From the cell containing the given text, extract its center point as (x, y) coordinate. 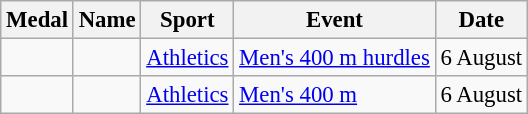
Men's 400 m (334, 95)
Event (334, 20)
Date (481, 20)
Sport (188, 20)
Name (107, 20)
Men's 400 m hurdles (334, 58)
Medal (38, 20)
